Scan for the cell matching the given text and deliver its (x, y) coordinate at center. 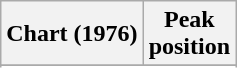
Chart (1976) (72, 34)
Peakposition (189, 34)
